Scan for the cell matching the given text and deliver its (x, y) coordinate at center. 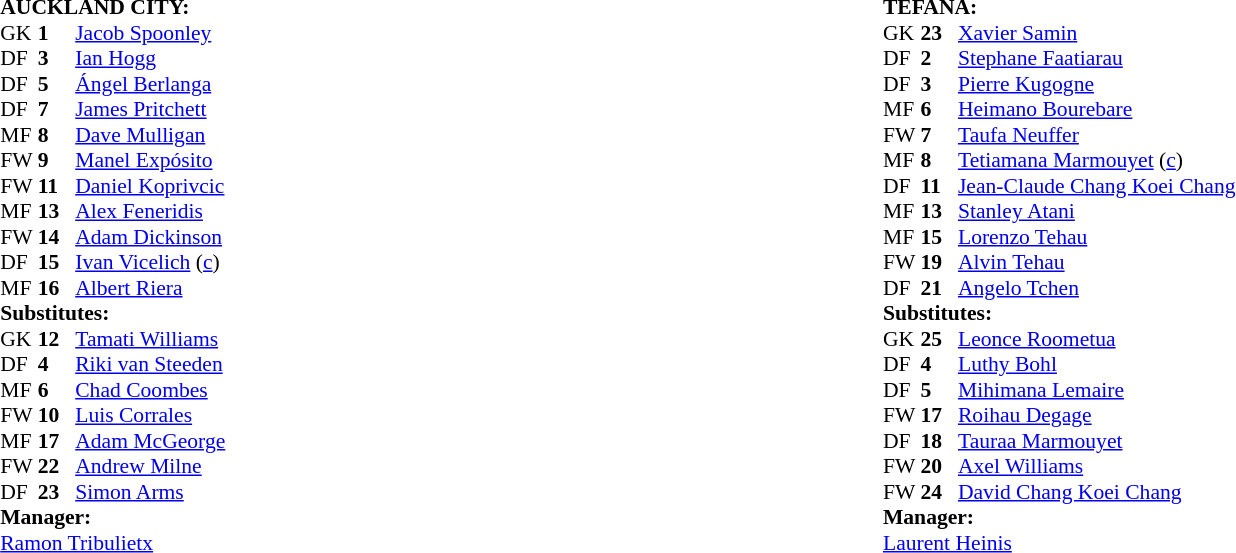
Adam Dickinson (150, 237)
Chad Coombes (150, 390)
Lorenzo Tehau (1097, 237)
Manel Expósito (150, 161)
14 (57, 237)
Adam McGeorge (150, 441)
Xavier Samin (1097, 33)
21 (939, 288)
Pierre Kugogne (1097, 84)
Alvin Tehau (1097, 263)
25 (939, 339)
Stanley Atani (1097, 211)
James Pritchett (150, 109)
10 (57, 415)
19 (939, 263)
Mihimana Lemaire (1097, 390)
Ian Hogg (150, 59)
Roihau Degage (1097, 415)
2 (939, 59)
Tamati Williams (150, 339)
Tauraa Marmouyet (1097, 441)
Ivan Vicelich (c) (150, 263)
12 (57, 339)
Luis Corrales (150, 415)
Axel Williams (1097, 467)
Ángel Berlanga (150, 84)
Daniel Koprivcic (150, 186)
1 (57, 33)
Dave Mulligan (150, 135)
Jacob Spoonley (150, 33)
Albert Riera (150, 288)
David Chang Koei Chang (1097, 492)
Heimano Bourebare (1097, 109)
Riki van Steeden (150, 365)
Taufa Neuffer (1097, 135)
Stephane Faatiarau (1097, 59)
22 (57, 467)
Andrew Milne (150, 467)
16 (57, 288)
Luthy Bohl (1097, 365)
18 (939, 441)
Jean-Claude Chang Koei Chang (1097, 186)
Simon Arms (150, 492)
Tetiamana Marmouyet (c) (1097, 161)
9 (57, 161)
24 (939, 492)
Leonce Roometua (1097, 339)
Angelo Tchen (1097, 288)
Alex Feneridis (150, 211)
20 (939, 467)
